Find where the given text appears and provide that cell's center as [X, Y] coordinate. 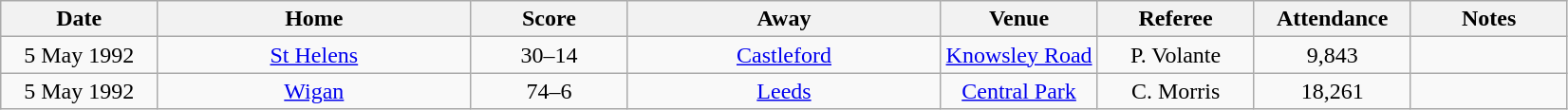
Central Park [1019, 91]
Knowsley Road [1019, 55]
Date [80, 19]
Attendance [1333, 19]
30–14 [549, 55]
P. Volante [1175, 55]
C. Morris [1175, 91]
Notes [1488, 19]
18,261 [1333, 91]
Castleford [784, 55]
Home [314, 19]
Away [784, 19]
9,843 [1333, 55]
Score [549, 19]
Venue [1019, 19]
Referee [1175, 19]
St Helens [314, 55]
Leeds [784, 91]
Wigan [314, 91]
74–6 [549, 91]
